For the text-containing cell, return its midpoint in (x, y) coordinate format. 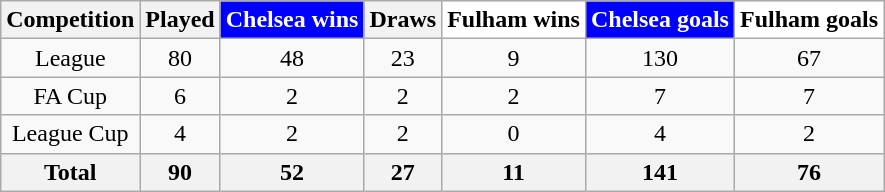
Fulham wins (514, 20)
FA Cup (70, 96)
27 (403, 172)
48 (292, 58)
76 (808, 172)
League (70, 58)
141 (660, 172)
80 (180, 58)
6 (180, 96)
Chelsea goals (660, 20)
Played (180, 20)
90 (180, 172)
23 (403, 58)
League Cup (70, 134)
Total (70, 172)
Competition (70, 20)
130 (660, 58)
Fulham goals (808, 20)
0 (514, 134)
52 (292, 172)
Chelsea wins (292, 20)
11 (514, 172)
9 (514, 58)
Draws (403, 20)
67 (808, 58)
